Return the [x, y] coordinate for the center point of the cell that contains the specified text.  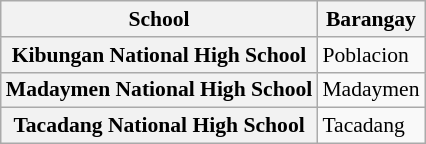
Barangay [370, 19]
Tacadang National High School [160, 126]
Poblacion [370, 55]
School [160, 19]
Madaymen [370, 90]
Madaymen National High School [160, 90]
Kibungan National High School [160, 55]
Tacadang [370, 126]
